Detect which cell encompasses the target text, then output its [X, Y] center coordinate. 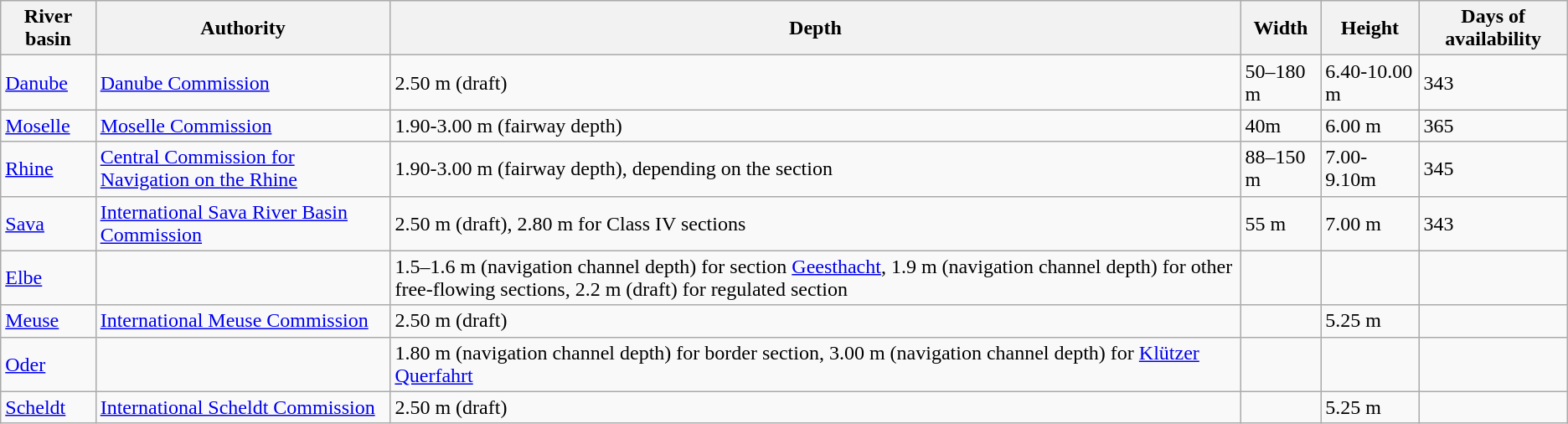
River basin [49, 28]
International Meuse Commission [243, 321]
Danube [49, 82]
Width [1281, 28]
365 [1493, 126]
Central Commission for Navigation on the Rhine [243, 169]
Days of availability [1493, 28]
Rhine [49, 169]
6.40-10.00 m [1370, 82]
6.00 m [1370, 126]
2.50 m (draft), 2.80 m for Class IV sections [816, 223]
1.90-3.00 m (fairway depth), depending on the section [816, 169]
50–180 m [1281, 82]
Moselle [49, 126]
1.80 m (navigation channel depth) for border section, 3.00 m (navigation channel depth) for Klützer Querfahrt [816, 364]
Danube Commission [243, 82]
International Sava River Basin Commission [243, 223]
88–150 m [1281, 169]
40m [1281, 126]
Oder [49, 364]
Moselle Commission [243, 126]
7.00-9.10m [1370, 169]
Height [1370, 28]
Elbe [49, 278]
1.90-3.00 m (fairway depth) [816, 126]
55 m [1281, 223]
Depth [816, 28]
Scheldt [49, 407]
Sava [49, 223]
Meuse [49, 321]
7.00 m [1370, 223]
Authority [243, 28]
345 [1493, 169]
International Scheldt Commission [243, 407]
